Provide the (X, Y) coordinate of the cell's center where the given text is located.  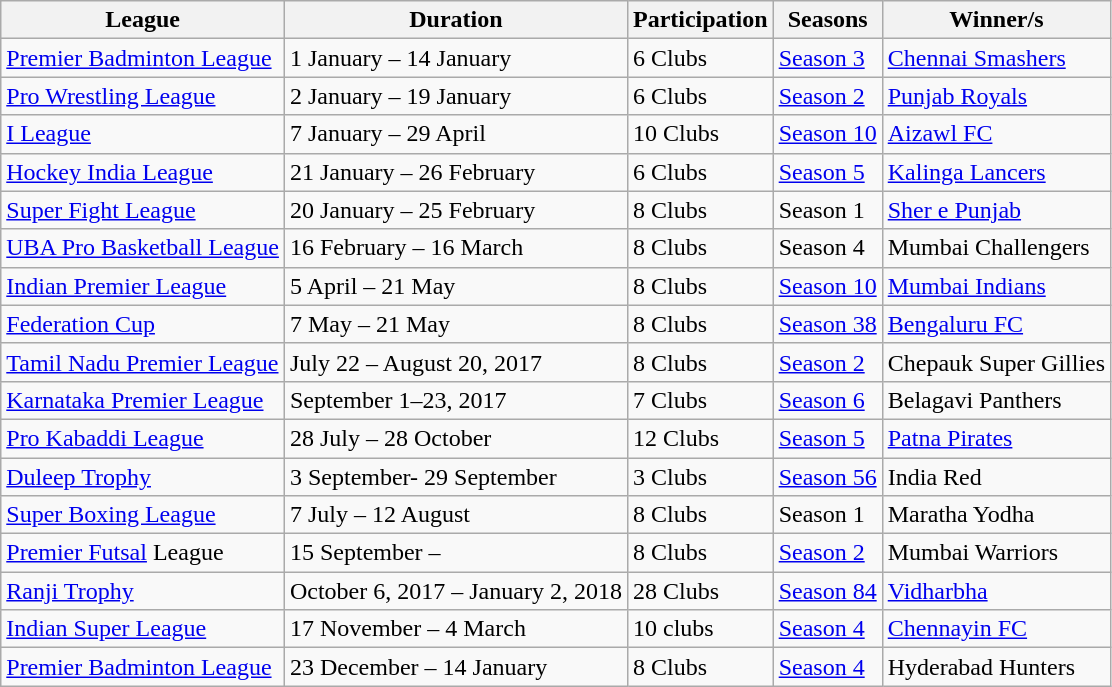
July 22 – August 20, 2017 (456, 362)
Tamil Nadu Premier League (143, 362)
UBA Pro Basketball League (143, 248)
Aizawl FC (996, 134)
15 September – (456, 553)
October 6, 2017 – January 2, 2018 (456, 591)
23 December – 14 January (456, 667)
Duleep Trophy (143, 477)
I League (143, 134)
Participation (700, 20)
Indian Super League (143, 629)
Chepauk Super Gillies (996, 362)
Winner/s (996, 20)
7 May – 21 May (456, 324)
Mumbai Challengers (996, 248)
28 July – 28 October (456, 438)
Hyderabad Hunters (996, 667)
1 January – 14 January (456, 58)
Duration (456, 20)
Punjab Royals (996, 96)
17 November – 4 March (456, 629)
2 January – 19 January (456, 96)
Chennai Smashers (996, 58)
Super Boxing League (143, 515)
Mumbai Indians (996, 286)
21 January – 26 February (456, 172)
India Red (996, 477)
Pro Kabaddi League (143, 438)
Federation Cup (143, 324)
5 April – 21 May (456, 286)
Kalinga Lancers (996, 172)
Maratha Yodha (996, 515)
Indian Premier League (143, 286)
7 July – 12 August (456, 515)
Season 84 (828, 591)
7 January – 29 April (456, 134)
28 Clubs (700, 591)
3 September- 29 September (456, 477)
Super Fight League (143, 210)
Season 38 (828, 324)
Pro Wrestling League (143, 96)
Hockey India League (143, 172)
16 February – 16 March (456, 248)
Mumbai Warriors (996, 553)
12 Clubs (700, 438)
10 Clubs (700, 134)
10 clubs (700, 629)
Premier Futsal League (143, 553)
Season 56 (828, 477)
Seasons (828, 20)
Bengaluru FC (996, 324)
League (143, 20)
Patna Pirates (996, 438)
Sher e Punjab (996, 210)
Belagavi Panthers (996, 400)
20 January – 25 February (456, 210)
Vidharbha (996, 591)
7 Clubs (700, 400)
3 Clubs (700, 477)
Karnataka Premier League (143, 400)
Season 3 (828, 58)
September 1–23, 2017 (456, 400)
Season 6 (828, 400)
Chennayin FC (996, 629)
Ranji Trophy (143, 591)
